Capture the cell that displays the provided text and extract its [x, y] central coordinate. 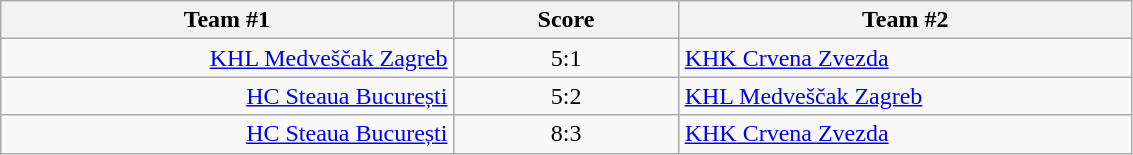
5:2 [566, 96]
Team #1 [227, 20]
Team #2 [905, 20]
5:1 [566, 58]
8:3 [566, 134]
Score [566, 20]
